From the cell containing the given text, extract its center point as [X, Y] coordinate. 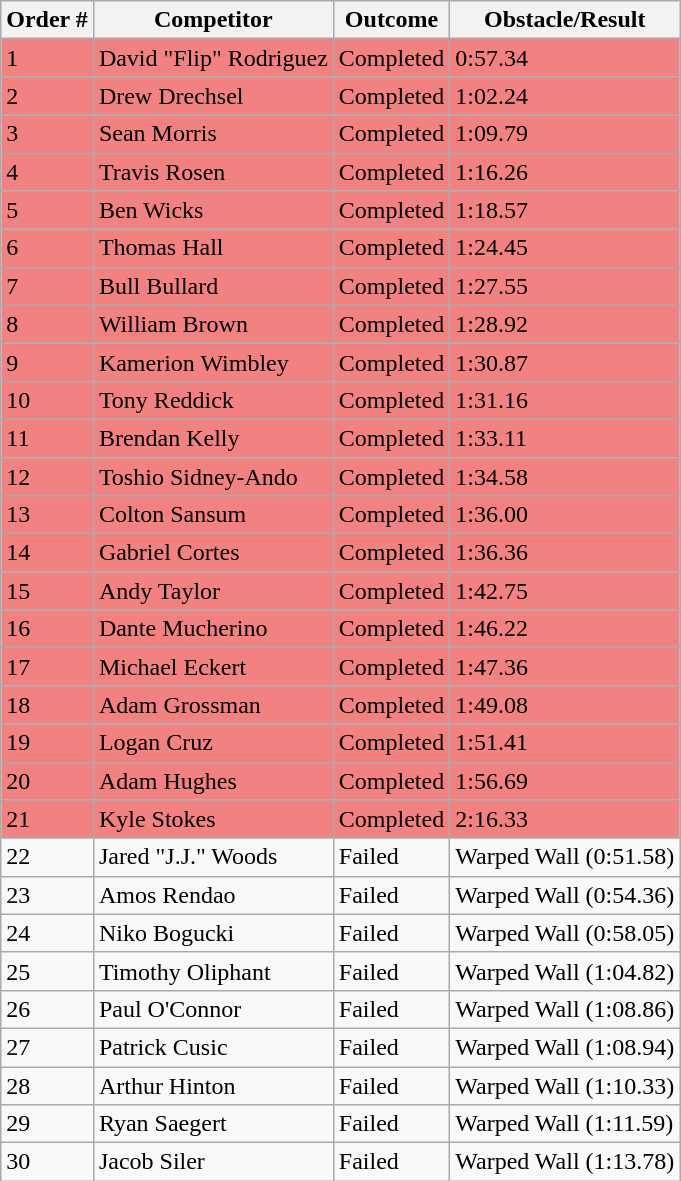
Ryan Saegert [213, 1124]
1:56.69 [565, 781]
11 [48, 438]
Gabriel Cortes [213, 553]
1:24.45 [565, 248]
1:30.87 [565, 362]
1:46.22 [565, 629]
David "Flip" Rodriguez [213, 58]
1:49.08 [565, 705]
28 [48, 1085]
26 [48, 1009]
1:34.58 [565, 477]
3 [48, 134]
Warped Wall (0:54.36) [565, 895]
14 [48, 553]
27 [48, 1047]
Obstacle/Result [565, 20]
20 [48, 781]
Logan Cruz [213, 743]
Amos Rendao [213, 895]
Adam Grossman [213, 705]
22 [48, 857]
2 [48, 96]
Warped Wall (1:08.94) [565, 1047]
Dante Mucherino [213, 629]
1:36.36 [565, 553]
Arthur Hinton [213, 1085]
Colton Sansum [213, 515]
23 [48, 895]
Timothy Oliphant [213, 971]
15 [48, 591]
Warped Wall (1:08.86) [565, 1009]
1:09.79 [565, 134]
Warped Wall (1:04.82) [565, 971]
29 [48, 1124]
2:16.33 [565, 819]
Outcome [391, 20]
0:57.34 [565, 58]
Paul O'Connor [213, 1009]
1 [48, 58]
Jacob Siler [213, 1162]
Jared "J.J." Woods [213, 857]
Bull Bullard [213, 286]
7 [48, 286]
Competitor [213, 20]
1:16.26 [565, 172]
1:33.11 [565, 438]
Order # [48, 20]
Warped Wall (1:11.59) [565, 1124]
13 [48, 515]
Sean Morris [213, 134]
1:28.92 [565, 324]
1:42.75 [565, 591]
1:51.41 [565, 743]
17 [48, 667]
Brendan Kelly [213, 438]
1:18.57 [565, 210]
1:31.16 [565, 400]
Travis Rosen [213, 172]
Tony Reddick [213, 400]
Warped Wall (0:51.58) [565, 857]
Michael Eckert [213, 667]
21 [48, 819]
Patrick Cusic [213, 1047]
Andy Taylor [213, 591]
Warped Wall (0:58.05) [565, 933]
Drew Drechsel [213, 96]
Warped Wall (1:10.33) [565, 1085]
25 [48, 971]
16 [48, 629]
Thomas Hall [213, 248]
6 [48, 248]
24 [48, 933]
1:36.00 [565, 515]
1:47.36 [565, 667]
18 [48, 705]
9 [48, 362]
4 [48, 172]
30 [48, 1162]
12 [48, 477]
William Brown [213, 324]
1:27.55 [565, 286]
1:02.24 [565, 96]
Warped Wall (1:13.78) [565, 1162]
8 [48, 324]
Toshio Sidney-Ando [213, 477]
10 [48, 400]
Kamerion Wimbley [213, 362]
5 [48, 210]
19 [48, 743]
Adam Hughes [213, 781]
Ben Wicks [213, 210]
Niko Bogucki [213, 933]
Kyle Stokes [213, 819]
